Determine the (x, y) coordinate at the center of the cell enclosing the given text.  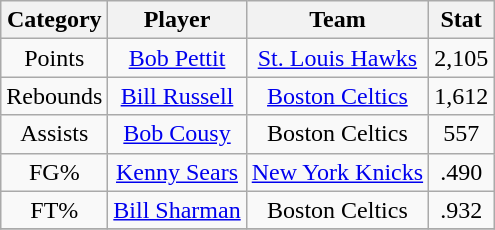
Kenny Sears (177, 172)
Assists (54, 134)
Bill Sharman (177, 210)
557 (462, 134)
.932 (462, 210)
FG% (54, 172)
Rebounds (54, 96)
Bob Cousy (177, 134)
FT% (54, 210)
Points (54, 58)
Bob Pettit (177, 58)
New York Knicks (337, 172)
1,612 (462, 96)
Bill Russell (177, 96)
2,105 (462, 58)
Player (177, 20)
Team (337, 20)
.490 (462, 172)
St. Louis Hawks (337, 58)
Category (54, 20)
Stat (462, 20)
